Pinpoint the cell where the given text exists, returning its (x, y) midpoint coordinate. 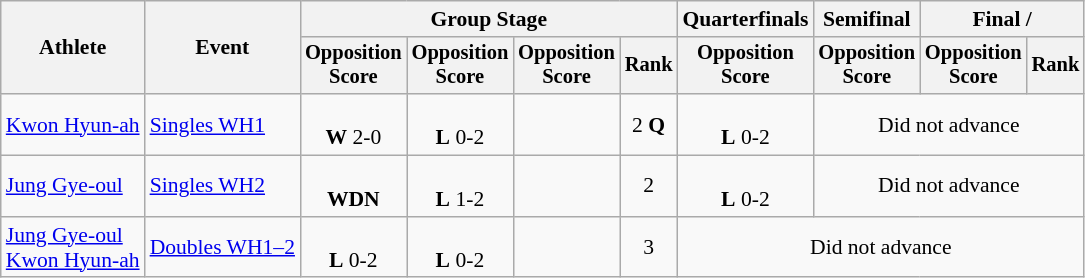
Final / (1002, 19)
2 (649, 186)
Kwon Hyun-ah (73, 124)
2 Q (649, 124)
Group Stage (488, 19)
Jung Gye-oulKwon Hyun-ah (73, 248)
WDN (354, 186)
Jung Gye-oul (73, 186)
L 1-2 (460, 186)
Event (222, 48)
Semifinal (866, 19)
3 (649, 248)
Doubles WH1–2 (222, 248)
Quarterfinals (745, 19)
W 2-0 (354, 124)
Singles WH1 (222, 124)
Singles WH2 (222, 186)
Athlete (73, 48)
